From the cell containing the given text, extract its center point as [x, y] coordinate. 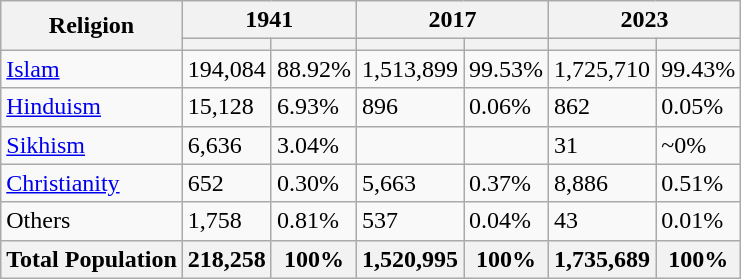
537 [410, 221]
2023 [645, 20]
6.93% [314, 107]
896 [410, 107]
31 [602, 145]
0.51% [698, 183]
Sikhism [92, 145]
3.04% [314, 145]
1,758 [226, 221]
Religion [92, 26]
Total Population [92, 259]
43 [602, 221]
99.43% [698, 69]
0.06% [506, 107]
8,886 [602, 183]
0.04% [506, 221]
1,513,899 [410, 69]
~0% [698, 145]
Christianity [92, 183]
0.37% [506, 183]
652 [226, 183]
5,663 [410, 183]
0.05% [698, 107]
99.53% [506, 69]
0.01% [698, 221]
1,725,710 [602, 69]
Others [92, 221]
88.92% [314, 69]
194,084 [226, 69]
Hinduism [92, 107]
218,258 [226, 259]
862 [602, 107]
0.81% [314, 221]
1,520,995 [410, 259]
2017 [452, 20]
0.30% [314, 183]
6,636 [226, 145]
Islam [92, 69]
15,128 [226, 107]
1,735,689 [602, 259]
1941 [269, 20]
